Detect which cell encompasses the target text, then output its (X, Y) center coordinate. 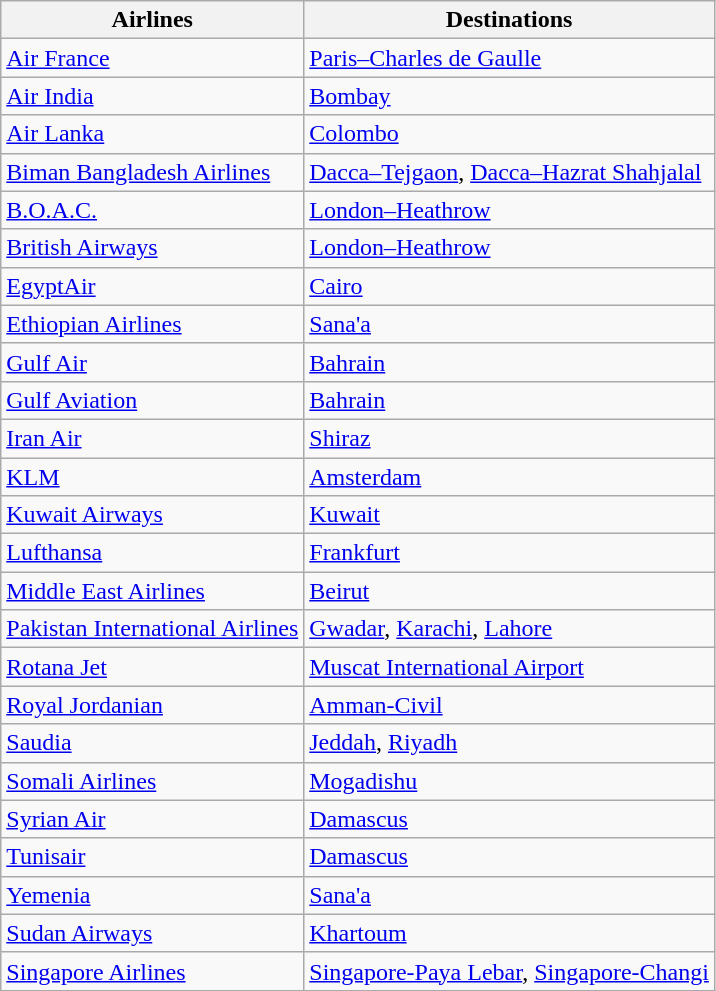
Airlines (152, 20)
Singapore-Paya Lebar, Singapore-Changi (510, 971)
Paris–Charles de Gaulle (510, 58)
Iran Air (152, 438)
EgyptAir (152, 286)
Royal Jordanian (152, 705)
Shiraz (510, 438)
Jeddah, Riyadh (510, 743)
Kuwait (510, 515)
Singapore Airlines (152, 971)
Lufthansa (152, 553)
Pakistan International Airlines (152, 629)
Air France (152, 58)
Destinations (510, 20)
Colombo (510, 134)
Yemenia (152, 895)
Gwadar, Karachi, Lahore (510, 629)
Gulf Aviation (152, 400)
Tunisair (152, 857)
KLM (152, 477)
Air Lanka (152, 134)
Frankfurt (510, 553)
Dacca–Tejgaon, Dacca–Hazrat Shahjalal (510, 172)
Beirut (510, 591)
Rotana Jet (152, 667)
Middle East Airlines (152, 591)
Gulf Air (152, 362)
Mogadishu (510, 781)
Somali Airlines (152, 781)
Kuwait Airways (152, 515)
Syrian Air (152, 819)
Cairo (510, 286)
Air India (152, 96)
Saudia (152, 743)
Bombay (510, 96)
British Airways (152, 248)
Ethiopian Airlines (152, 324)
Amman-Civil (510, 705)
B.O.A.C. (152, 210)
Biman Bangladesh Airlines (152, 172)
Muscat International Airport (510, 667)
Sudan Airways (152, 933)
Amsterdam (510, 477)
Khartoum (510, 933)
